Return (X, Y) of the center of cell containing provided text 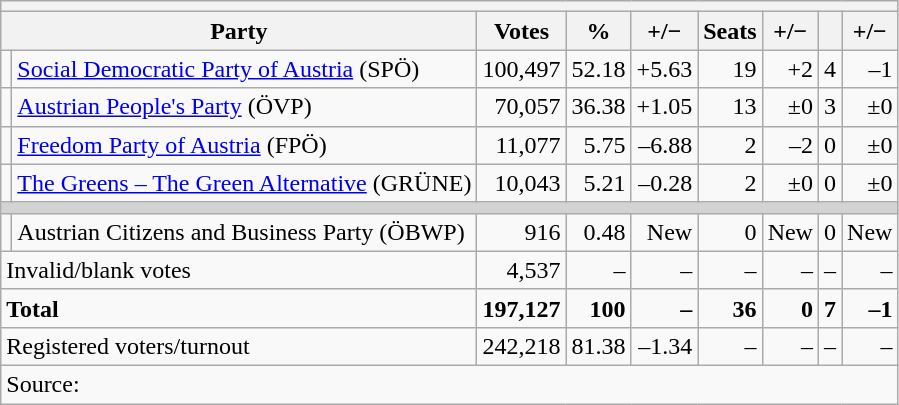
197,127 (522, 308)
7 (830, 308)
100 (598, 308)
19 (730, 69)
–1.34 (664, 346)
The Greens – The Green Alternative (GRÜNE) (244, 183)
Registered voters/turnout (239, 346)
Austrian Citizens and Business Party (ÖBWP) (244, 232)
+5.63 (664, 69)
+1.05 (664, 107)
11,077 (522, 145)
Austrian People's Party (ÖVP) (244, 107)
36.38 (598, 107)
4,537 (522, 270)
70,057 (522, 107)
–0.28 (664, 183)
100,497 (522, 69)
+2 (790, 69)
916 (522, 232)
Votes (522, 31)
0.48 (598, 232)
–2 (790, 145)
10,043 (522, 183)
Seats (730, 31)
36 (730, 308)
4 (830, 69)
Freedom Party of Austria (FPÖ) (244, 145)
Party (239, 31)
Social Democratic Party of Austria (SPÖ) (244, 69)
3 (830, 107)
5.21 (598, 183)
–6.88 (664, 145)
Invalid/blank votes (239, 270)
Source: (450, 384)
13 (730, 107)
52.18 (598, 69)
81.38 (598, 346)
242,218 (522, 346)
% (598, 31)
Total (239, 308)
5.75 (598, 145)
